Return the [x, y] coordinate for the center point of the cell that contains the specified text.  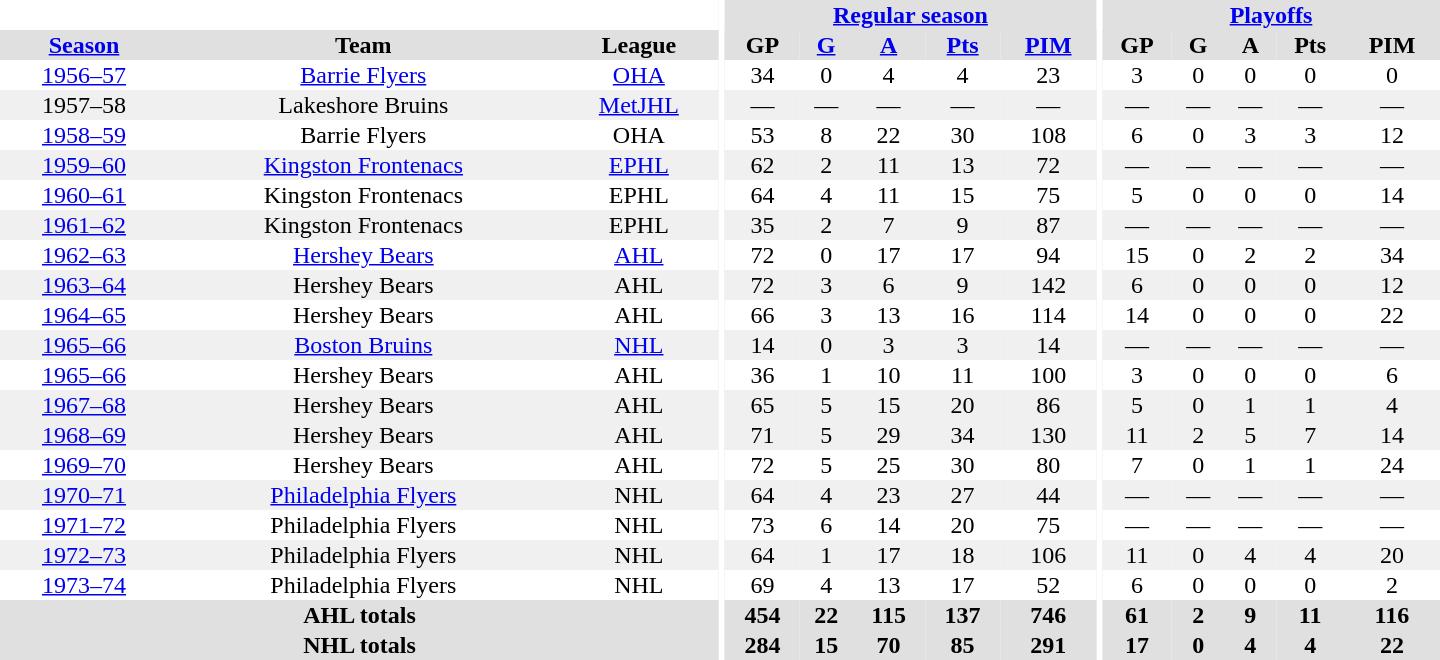
142 [1048, 285]
1972–73 [84, 555]
130 [1048, 435]
Playoffs [1271, 15]
1962–63 [84, 255]
65 [762, 405]
100 [1048, 375]
66 [762, 315]
35 [762, 225]
106 [1048, 555]
80 [1048, 465]
137 [962, 615]
1971–72 [84, 525]
MetJHL [639, 105]
1969–70 [84, 465]
25 [888, 465]
87 [1048, 225]
1967–68 [84, 405]
1958–59 [84, 135]
70 [888, 645]
27 [962, 495]
1973–74 [84, 585]
85 [962, 645]
69 [762, 585]
29 [888, 435]
454 [762, 615]
115 [888, 615]
Season [84, 45]
24 [1392, 465]
1959–60 [84, 165]
League [639, 45]
73 [762, 525]
10 [888, 375]
52 [1048, 585]
Boston Bruins [364, 345]
8 [826, 135]
1964–65 [84, 315]
116 [1392, 615]
16 [962, 315]
108 [1048, 135]
86 [1048, 405]
AHL totals [360, 615]
1961–62 [84, 225]
NHL totals [360, 645]
114 [1048, 315]
291 [1048, 645]
1970–71 [84, 495]
Team [364, 45]
44 [1048, 495]
1968–69 [84, 435]
18 [962, 555]
53 [762, 135]
36 [762, 375]
71 [762, 435]
1963–64 [84, 285]
Regular season [910, 15]
Lakeshore Bruins [364, 105]
61 [1137, 615]
1957–58 [84, 105]
284 [762, 645]
746 [1048, 615]
1956–57 [84, 75]
1960–61 [84, 195]
62 [762, 165]
94 [1048, 255]
